Identify which cell holds the provided text, then report its [x, y] central coordinate. 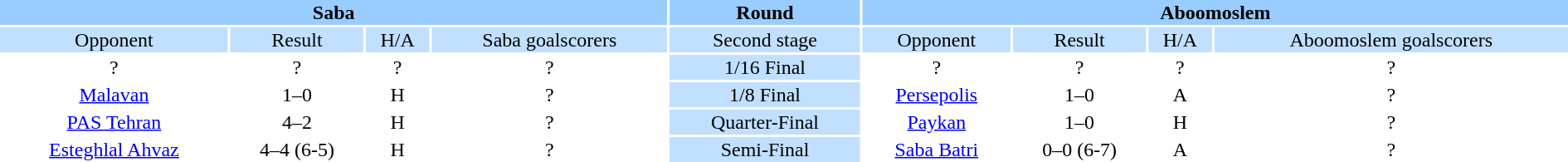
PAS Tehran [114, 122]
Semi-Final [765, 150]
Round [765, 12]
1/8 Final [765, 95]
Malavan [114, 95]
Aboomoslem goalscorers [1391, 40]
Second stage [765, 40]
Saba goalscorers [549, 40]
4–2 [297, 122]
Saba [334, 12]
Aboomoslem [1215, 12]
Saba Batri [937, 150]
Quarter-Final [765, 122]
4–4 (6-5) [297, 150]
Esteghlal Ahvaz [114, 150]
Paykan [937, 122]
1/16 Final [765, 67]
Persepolis [937, 95]
0–0 (6-7) [1079, 150]
